Scan for the cell matching the given text and deliver its (X, Y) coordinate at center. 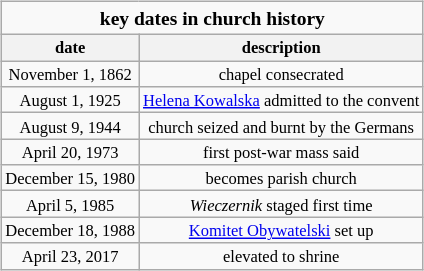
August 9, 1944 (70, 126)
Komitet Obywatelski set up (281, 230)
first post-war mass said (281, 152)
April 23, 2017 (70, 256)
church seized and burnt by the Germans (281, 126)
key dates in church history (212, 18)
date (70, 48)
Wieczernik staged first time (281, 204)
description (281, 48)
August 1, 1925 (70, 100)
elevated to shrine (281, 256)
April 20, 1973 (70, 152)
December 18, 1988 (70, 230)
December 15, 1980 (70, 178)
Helena Kowalska admitted to the convent (281, 100)
April 5, 1985 (70, 204)
becomes parish church (281, 178)
November 1, 1862 (70, 74)
chapel consecrated (281, 74)
